Capture the cell that displays the provided text and extract its [X, Y] central coordinate. 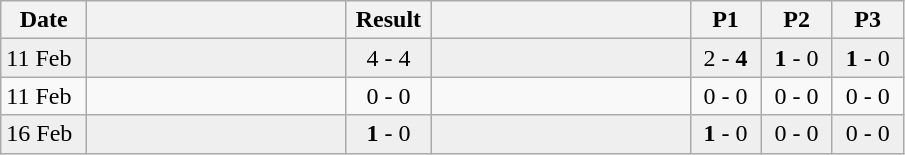
P2 [796, 20]
P1 [726, 20]
P3 [868, 20]
Result [388, 20]
Date [44, 20]
4 - 4 [388, 58]
16 Feb [44, 134]
2 - 4 [726, 58]
